Detect which cell encompasses the target text, then output its (X, Y) center coordinate. 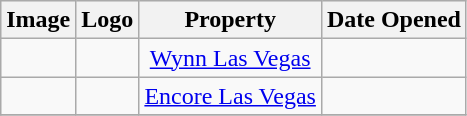
Property (230, 20)
Wynn Las Vegas (230, 58)
Date Opened (394, 20)
Image (38, 20)
Logo (108, 20)
Encore Las Vegas (230, 96)
